Determine the (X, Y) coordinate at the center of the cell enclosing the given text.  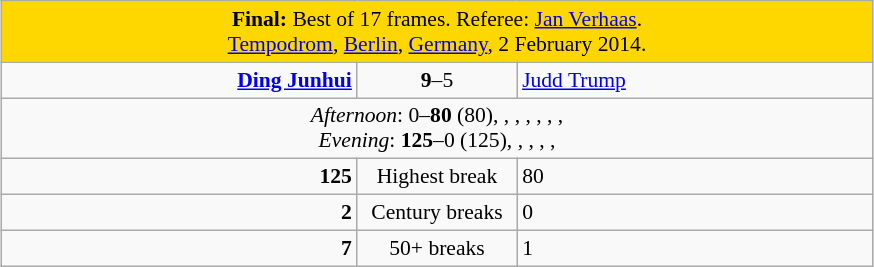
2 (180, 213)
Afternoon: 0–80 (80), , , , , , , Evening: 125–0 (125), , , , , (437, 128)
50+ breaks (437, 248)
Judd Trump (694, 80)
Final: Best of 17 frames. Referee: Jan Verhaas.Tempodrom, Berlin, Germany, 2 February 2014. (437, 32)
9–5 (437, 80)
80 (694, 177)
Highest break (437, 177)
0 (694, 213)
1 (694, 248)
Century breaks (437, 213)
7 (180, 248)
125 (180, 177)
Ding Junhui (180, 80)
